Capture the cell that displays the provided text and extract its (x, y) central coordinate. 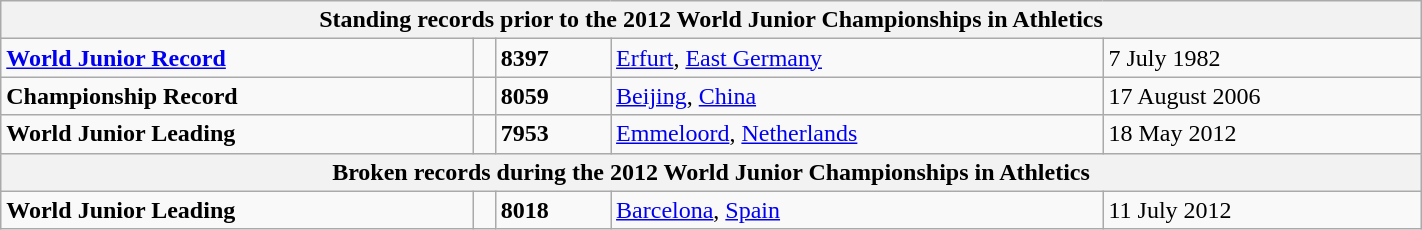
Erfurt, East Germany (857, 58)
18 May 2012 (1262, 134)
8059 (552, 96)
Standing records prior to the 2012 World Junior Championships in Athletics (711, 20)
11 July 2012 (1262, 210)
Beijing, China (857, 96)
7 July 1982 (1262, 58)
World Junior Record (238, 58)
Barcelona, Spain (857, 210)
8018 (552, 210)
17 August 2006 (1262, 96)
Championship Record (238, 96)
8397 (552, 58)
7953 (552, 134)
Broken records during the 2012 World Junior Championships in Athletics (711, 172)
Emmeloord, Netherlands (857, 134)
